Scan for the cell matching the given text and deliver its (X, Y) coordinate at center. 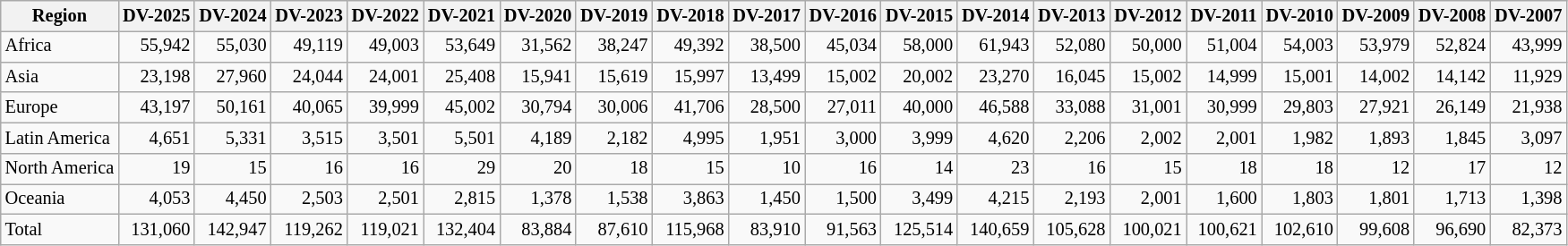
40,065 (310, 107)
1,845 (1452, 138)
1,951 (767, 138)
119,021 (385, 229)
1,378 (537, 199)
119,262 (310, 229)
100,021 (1148, 229)
2,002 (1148, 138)
51,004 (1224, 46)
115,968 (690, 229)
43,999 (1528, 46)
DV-2015 (919, 15)
4,995 (690, 138)
19 (156, 168)
28,500 (767, 107)
Africa (59, 46)
DV-2009 (1375, 15)
North America (59, 168)
99,608 (1375, 229)
27,011 (844, 107)
14,002 (1375, 77)
3,000 (844, 138)
2,501 (385, 199)
1,538 (614, 199)
21,938 (1528, 107)
41,706 (690, 107)
49,392 (690, 46)
83,884 (537, 229)
24,044 (310, 77)
50,000 (1148, 46)
DV-2010 (1300, 15)
83,910 (767, 229)
1,600 (1224, 199)
DV-2013 (1071, 15)
53,979 (1375, 46)
3,097 (1528, 138)
105,628 (1071, 229)
49,003 (385, 46)
14 (919, 168)
43,197 (156, 107)
102,610 (1300, 229)
40,000 (919, 107)
61,943 (996, 46)
2,503 (310, 199)
29 (462, 168)
46,588 (996, 107)
DV-2018 (690, 15)
55,030 (233, 46)
1,982 (1300, 138)
DV-2023 (310, 15)
DV-2020 (537, 15)
DV-2022 (385, 15)
39,999 (385, 107)
1,803 (1300, 199)
58,000 (919, 46)
26,149 (1452, 107)
38,500 (767, 46)
Total (59, 229)
52,080 (1071, 46)
23,270 (996, 77)
50,161 (233, 107)
23 (996, 168)
DV-2017 (767, 15)
1,500 (844, 199)
DV-2024 (233, 15)
1,893 (1375, 138)
29,803 (1300, 107)
5,331 (233, 138)
DV-2016 (844, 15)
91,563 (844, 229)
25,408 (462, 77)
Oceania (59, 199)
2,193 (1071, 199)
2,182 (614, 138)
1,801 (1375, 199)
Europe (59, 107)
3,515 (310, 138)
24,001 (385, 77)
3,863 (690, 199)
49,119 (310, 46)
15,941 (537, 77)
DV-2011 (1224, 15)
3,499 (919, 199)
10 (767, 168)
20 (537, 168)
4,215 (996, 199)
4,450 (233, 199)
30,999 (1224, 107)
20,002 (919, 77)
1,398 (1528, 199)
52,824 (1452, 46)
14,142 (1452, 77)
DV-2025 (156, 15)
16,045 (1071, 77)
45,002 (462, 107)
5,501 (462, 138)
DV-2007 (1528, 15)
2,206 (1071, 138)
31,562 (537, 46)
30,006 (614, 107)
Asia (59, 77)
142,947 (233, 229)
100,621 (1224, 229)
2,815 (462, 199)
Region (59, 15)
96,690 (1452, 229)
4,053 (156, 199)
15,997 (690, 77)
DV-2012 (1148, 15)
30,794 (537, 107)
15,001 (1300, 77)
27,960 (233, 77)
1,450 (767, 199)
140,659 (996, 229)
31,001 (1148, 107)
4,620 (996, 138)
DV-2019 (614, 15)
DV-2021 (462, 15)
27,921 (1375, 107)
45,034 (844, 46)
33,088 (1071, 107)
132,404 (462, 229)
125,514 (919, 229)
53,649 (462, 46)
11,929 (1528, 77)
DV-2008 (1452, 15)
Latin America (59, 138)
55,942 (156, 46)
82,373 (1528, 229)
87,610 (614, 229)
3,501 (385, 138)
38,247 (614, 46)
DV-2014 (996, 15)
13,499 (767, 77)
54,003 (1300, 46)
131,060 (156, 229)
15,619 (614, 77)
23,198 (156, 77)
4,189 (537, 138)
3,999 (919, 138)
4,651 (156, 138)
1,713 (1452, 199)
17 (1452, 168)
14,999 (1224, 77)
